Return (X, Y) of the center of cell containing provided text 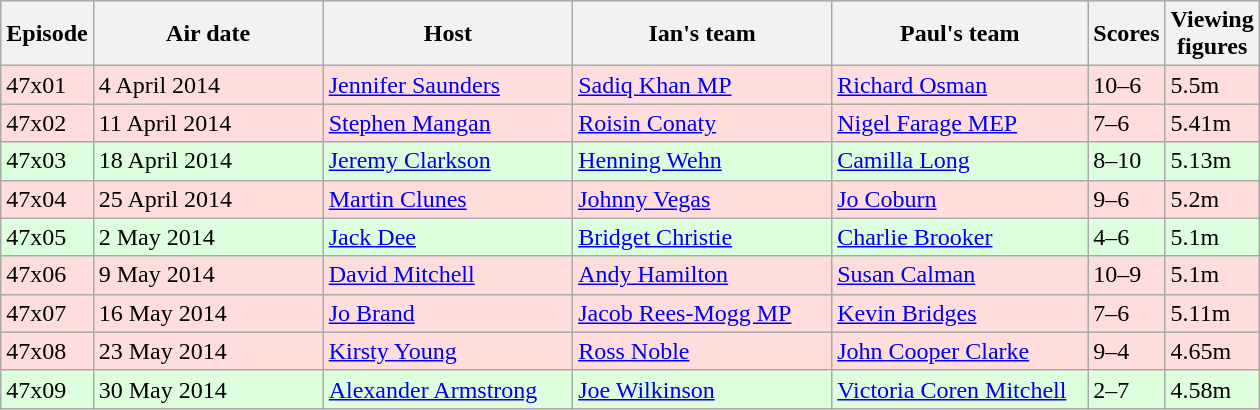
Andy Hamilton (702, 275)
Jeremy Clarkson (448, 161)
Ian's team (702, 34)
47x04 (47, 199)
Nigel Farage MEP (960, 123)
Scores (1126, 34)
John Cooper Clarke (960, 351)
5.11m (1212, 313)
Jack Dee (448, 237)
25 April 2014 (208, 199)
Roisin Conaty (702, 123)
47x07 (47, 313)
Air date (208, 34)
8–10 (1126, 161)
Kirsty Young (448, 351)
Alexander Armstrong (448, 389)
Joe Wilkinson (702, 389)
Stephen Mangan (448, 123)
47x03 (47, 161)
David Mitchell (448, 275)
Martin Clunes (448, 199)
47x02 (47, 123)
Ross Noble (702, 351)
10–6 (1126, 85)
2 May 2014 (208, 237)
23 May 2014 (208, 351)
Jennifer Saunders (448, 85)
47x05 (47, 237)
Victoria Coren Mitchell (960, 389)
4.65m (1212, 351)
Bridget Christie (702, 237)
16 May 2014 (208, 313)
47x01 (47, 85)
Sadiq Khan MP (702, 85)
5.5m (1212, 85)
Henning Wehn (702, 161)
5.13m (1212, 161)
9–6 (1126, 199)
47x09 (47, 389)
2–7 (1126, 389)
47x06 (47, 275)
4 April 2014 (208, 85)
5.2m (1212, 199)
9 May 2014 (208, 275)
Host (448, 34)
Kevin Bridges (960, 313)
9–4 (1126, 351)
Camilla Long (960, 161)
47x08 (47, 351)
Susan Calman (960, 275)
Paul's team (960, 34)
5.41m (1212, 123)
Viewing figures (1212, 34)
18 April 2014 (208, 161)
Jo Brand (448, 313)
4–6 (1126, 237)
Episode (47, 34)
Jo Coburn (960, 199)
4.58m (1212, 389)
10–9 (1126, 275)
Richard Osman (960, 85)
Jacob Rees-Mogg MP (702, 313)
Charlie Brooker (960, 237)
11 April 2014 (208, 123)
30 May 2014 (208, 389)
Johnny Vegas (702, 199)
